Identify which cell holds the provided text, then report its (X, Y) central coordinate. 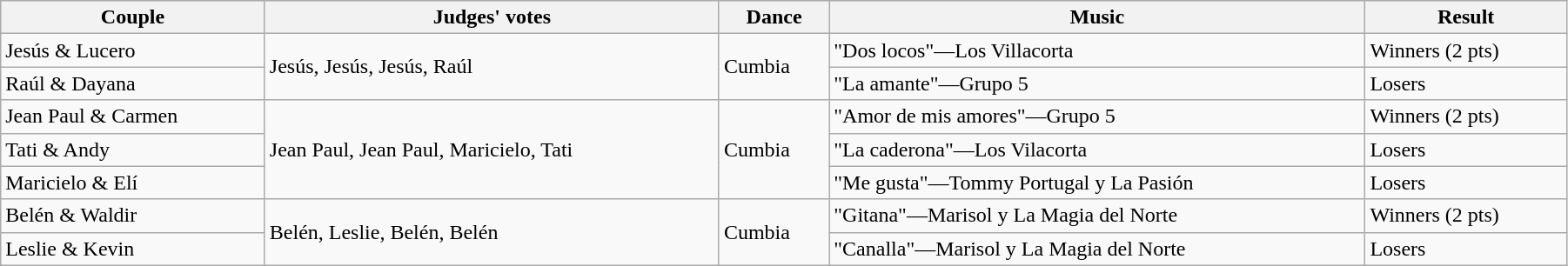
Music (1097, 17)
Couple (133, 17)
"La amante"—Grupo 5 (1097, 83)
"Amor de mis amores"—Grupo 5 (1097, 116)
Belén & Waldir (133, 216)
Raúl & Dayana (133, 83)
"Me gusta"—Tommy Portugal y La Pasión (1097, 183)
"La caderona"—Los Vilacorta (1097, 150)
Jean Paul & Carmen (133, 116)
Tati & Andy (133, 150)
Result (1466, 17)
Dance (774, 17)
"Canalla"—Marisol y La Magia del Norte (1097, 249)
"Gitana"—Marisol y La Magia del Norte (1097, 216)
Jean Paul, Jean Paul, Maricielo, Tati (492, 150)
Belén, Leslie, Belén, Belén (492, 232)
Jesús, Jesús, Jesús, Raúl (492, 67)
"Dos locos"—Los Villacorta (1097, 50)
Maricielo & Elí (133, 183)
Jesús & Lucero (133, 50)
Judges' votes (492, 17)
Leslie & Kevin (133, 249)
